Determine the [X, Y] coordinate at the center of the cell enclosing the given text.  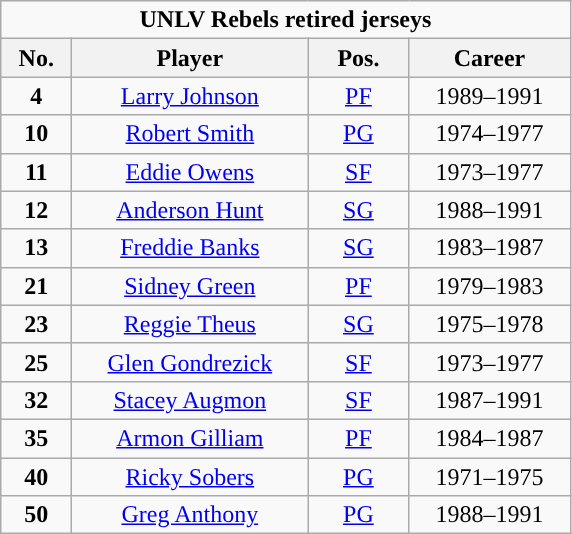
23 [36, 324]
Glen Gondrezick [190, 362]
Player [190, 58]
Pos. [358, 58]
1979–1983 [490, 286]
Anderson Hunt [190, 210]
Armon Gilliam [190, 438]
Eddie Owens [190, 172]
12 [36, 210]
Ricky Sobers [190, 477]
40 [36, 477]
UNLV Rebels retired jerseys [286, 20]
1971–1975 [490, 477]
Robert Smith [190, 134]
Freddie Banks [190, 248]
11 [36, 172]
1984–1987 [490, 438]
Greg Anthony [190, 515]
10 [36, 134]
1989–1991 [490, 96]
Career [490, 58]
21 [36, 286]
Larry Johnson [190, 96]
25 [36, 362]
35 [36, 438]
1975–1978 [490, 324]
13 [36, 248]
1974–1977 [490, 134]
50 [36, 515]
Sidney Green [190, 286]
No. [36, 58]
4 [36, 96]
1987–1991 [490, 400]
Stacey Augmon [190, 400]
Reggie Theus [190, 324]
1983–1987 [490, 248]
32 [36, 400]
